Return (x, y) of the center of cell containing provided text 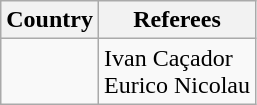
Referees (176, 20)
Ivan CaçadorEurico Nicolau (176, 72)
Country (50, 20)
